Determine the [X, Y] coordinate at the center of the cell enclosing the given text.  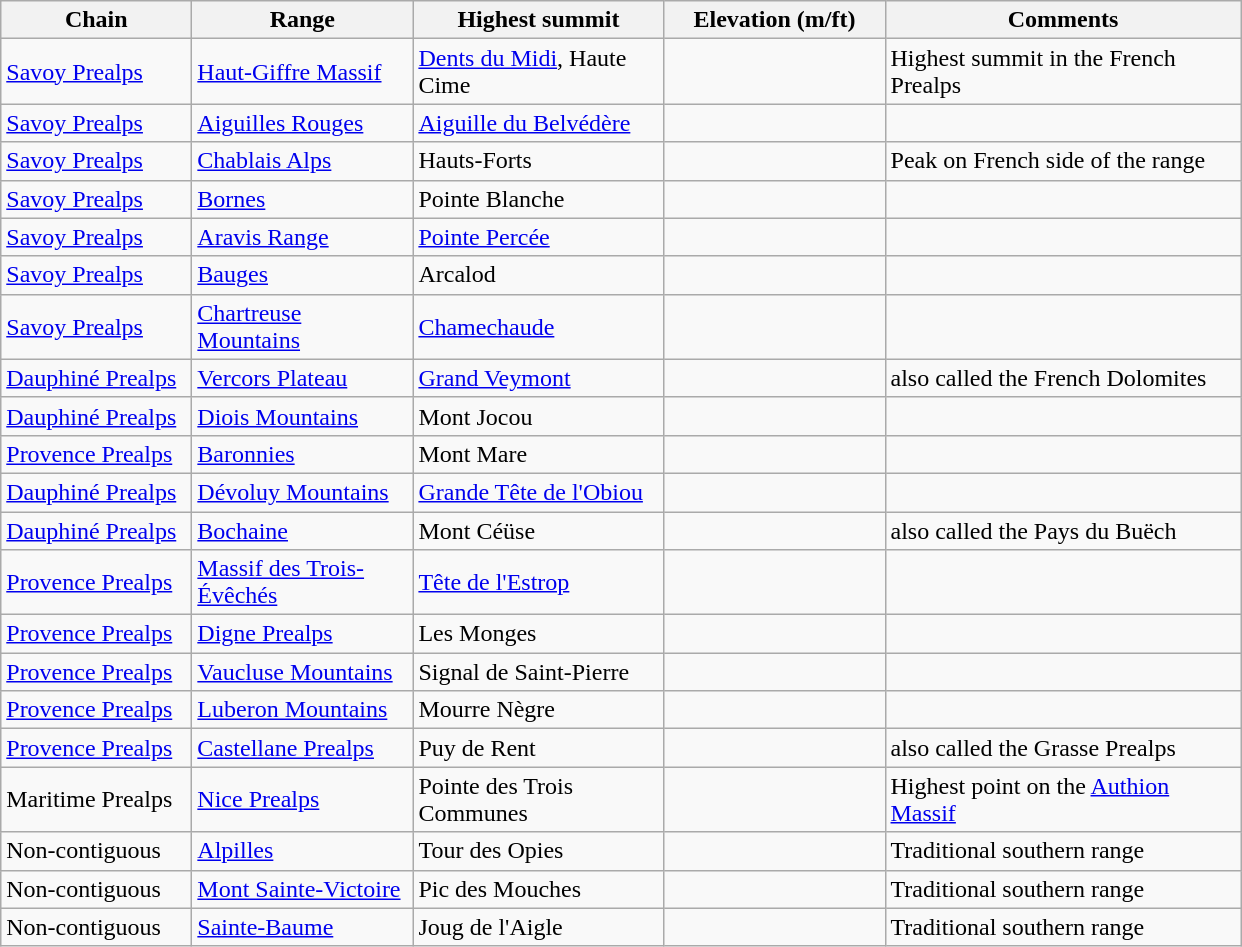
Pointe Percée [538, 237]
Aravis Range [302, 237]
Puy de Rent [538, 748]
Grand Veymont [538, 378]
Digne Prealps [302, 634]
Mont Sainte-Victoire [302, 889]
Dents du Midi, Haute Cime [538, 72]
Chain [96, 20]
Highest summit in the French Prealps [1063, 72]
Pointe des Trois Communes [538, 800]
Range [302, 20]
Comments [1063, 20]
also called the Grasse Prealps [1063, 748]
Maritime Prealps [96, 800]
Arcalod [538, 275]
Chamechaude [538, 326]
Grande Tête de l'Obiou [538, 492]
Diois Mountains [302, 416]
Mont Mare [538, 454]
Luberon Mountains [302, 710]
Sainte-Baume [302, 927]
Chablais Alps [302, 161]
Baronnies [302, 454]
Haut-Giffre Massif [302, 72]
Mourre Nègre [538, 710]
Alpilles [302, 851]
Aiguille du Belvédère [538, 123]
Dévoluy Mountains [302, 492]
Signal de Saint-Pierre [538, 672]
Aiguilles Rouges [302, 123]
Elevation (m/ft) [774, 20]
also called the Pays du Buëch [1063, 531]
Hauts-Forts [538, 161]
Vercors Plateau [302, 378]
Highest point on the Authion Massif [1063, 800]
Vaucluse Mountains [302, 672]
Les Monges [538, 634]
Bochaine [302, 531]
Pointe Blanche [538, 199]
Pic des Mouches [538, 889]
Mont Jocou [538, 416]
also called the French Dolomites [1063, 378]
Peak on French side of the range [1063, 161]
Highest summit [538, 20]
Tour des Opies [538, 851]
Massif des Trois-Évêchés [302, 582]
Nice Prealps [302, 800]
Castellane Prealps [302, 748]
Joug de l'Aigle [538, 927]
Chartreuse Mountains [302, 326]
Mont Céüse [538, 531]
Bauges [302, 275]
Tête de l'Estrop [538, 582]
Bornes [302, 199]
